Find where the given text appears and provide that cell's center as (x, y) coordinate. 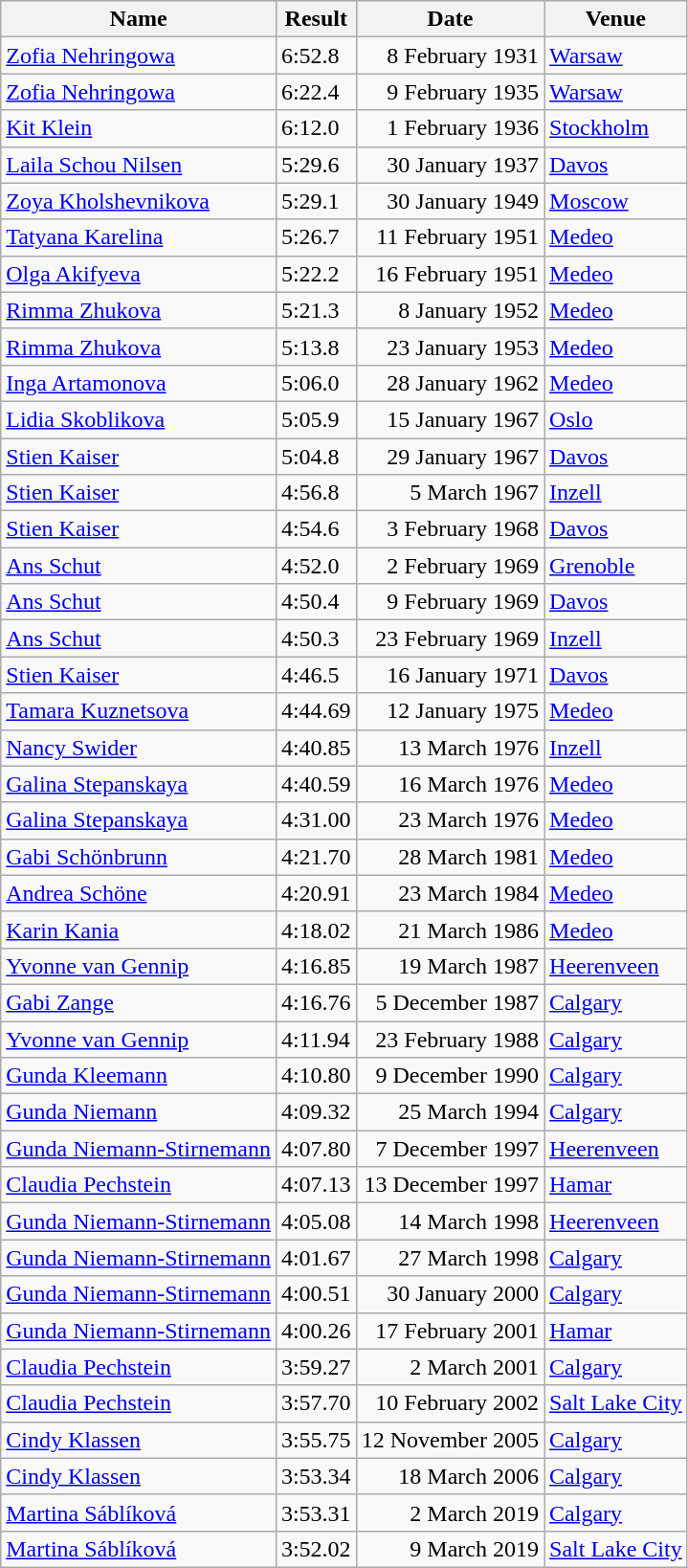
Tamara Kuznetsova (139, 711)
4:07.13 (316, 1185)
9 February 1969 (450, 602)
Gabi Schönbrunn (139, 857)
4:16.76 (316, 1002)
4:07.80 (316, 1149)
30 January 2000 (450, 1294)
8 January 1952 (450, 310)
4:00.26 (316, 1331)
16 March 1976 (450, 784)
3 February 1968 (450, 529)
Name (139, 19)
12 January 1975 (450, 711)
23 March 1976 (450, 820)
Gunda Kleemann (139, 1076)
30 January 1949 (450, 201)
4:50.4 (316, 602)
10 February 2002 (450, 1403)
12 November 2005 (450, 1440)
29 January 1967 (450, 457)
1 February 1936 (450, 128)
13 March 1976 (450, 748)
Andrea Schöne (139, 893)
3:53.34 (316, 1476)
21 March 1986 (450, 930)
5:05.9 (316, 419)
Laila Schou Nilsen (139, 165)
5:29.1 (316, 201)
19 March 1987 (450, 966)
4:54.6 (316, 529)
Result (316, 19)
5:22.2 (316, 274)
5:06.0 (316, 383)
23 March 1984 (450, 893)
6:22.4 (316, 92)
4:16.85 (316, 966)
23 January 1953 (450, 347)
4:44.69 (316, 711)
4:05.08 (316, 1221)
27 March 1998 (450, 1258)
3:55.75 (316, 1440)
Gunda Niemann (139, 1112)
25 March 1994 (450, 1112)
15 January 1967 (450, 419)
13 December 1997 (450, 1185)
17 February 2001 (450, 1331)
11 February 1951 (450, 237)
Tatyana Karelina (139, 237)
4:01.67 (316, 1258)
Date (450, 19)
2 March 2001 (450, 1367)
Stockholm (616, 128)
5 December 1987 (450, 1002)
4:11.94 (316, 1039)
16 January 1971 (450, 675)
Zoya Kholshevnikova (139, 201)
4:20.91 (316, 893)
4:40.59 (316, 784)
16 February 1951 (450, 274)
3:57.70 (316, 1403)
4:09.32 (316, 1112)
Inga Artamonova (139, 383)
4:21.70 (316, 857)
9 December 1990 (450, 1076)
4:10.80 (316, 1076)
4:40.85 (316, 748)
3:59.27 (316, 1367)
4:00.51 (316, 1294)
2 March 2019 (450, 1512)
Karin Kania (139, 930)
4:52.0 (316, 566)
14 March 1998 (450, 1221)
Venue (616, 19)
4:18.02 (316, 930)
5 March 1967 (450, 493)
5:26.7 (316, 237)
4:46.5 (316, 675)
3:52.02 (316, 1549)
6:12.0 (316, 128)
Olga Akifyeva (139, 274)
30 January 1937 (450, 165)
Nancy Swider (139, 748)
18 March 2006 (450, 1476)
9 February 1935 (450, 92)
Moscow (616, 201)
Lidia Skoblikova (139, 419)
4:56.8 (316, 493)
23 February 1969 (450, 638)
23 February 1988 (450, 1039)
28 March 1981 (450, 857)
5:04.8 (316, 457)
7 December 1997 (450, 1149)
Gabi Zange (139, 1002)
Oslo (616, 419)
8 February 1931 (450, 56)
5:13.8 (316, 347)
Kit Klein (139, 128)
9 March 2019 (450, 1549)
3:53.31 (316, 1512)
Grenoble (616, 566)
6:52.8 (316, 56)
28 January 1962 (450, 383)
4:50.3 (316, 638)
5:29.6 (316, 165)
5:21.3 (316, 310)
4:31.00 (316, 820)
2 February 1969 (450, 566)
